Identify which cell holds the provided text, then report its [x, y] central coordinate. 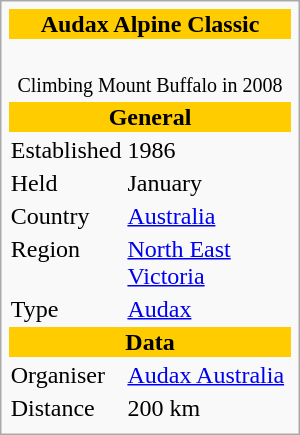
Type [66, 309]
Organiser [66, 375]
North East Victoria [208, 262]
Australia [208, 216]
Country [66, 216]
Region [66, 262]
200 km [208, 408]
General [150, 117]
Established [66, 150]
1986 [208, 150]
Audax [208, 309]
Distance [66, 408]
Audax Alpine Classic [150, 24]
Climbing Mount Buffalo in 2008 [150, 70]
January [208, 183]
Audax Australia [208, 375]
Held [66, 183]
Data [150, 342]
